Output the (x, y) coordinate of the center of the cell containing the given text.  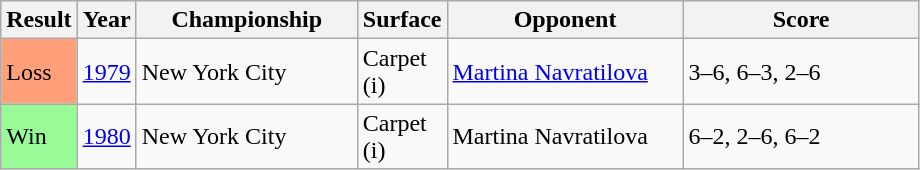
Score (801, 20)
Result (39, 20)
Loss (39, 72)
1979 (106, 72)
3–6, 6–3, 2–6 (801, 72)
Win (39, 136)
Surface (402, 20)
1980 (106, 136)
Championship (246, 20)
6–2, 2–6, 6–2 (801, 136)
Year (106, 20)
Opponent (565, 20)
